Return the (x, y) coordinate for the center point of the cell that contains the specified text.  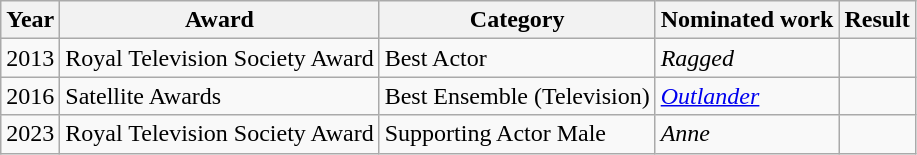
Best Ensemble (Television) (517, 96)
Award (220, 20)
Satellite Awards (220, 96)
2023 (30, 134)
Nominated work (747, 20)
Year (30, 20)
Category (517, 20)
Anne (747, 134)
2013 (30, 58)
Result (877, 20)
Outlander (747, 96)
Ragged (747, 58)
2016 (30, 96)
Supporting Actor Male (517, 134)
Best Actor (517, 58)
